Capture the cell that displays the provided text and extract its [X, Y] central coordinate. 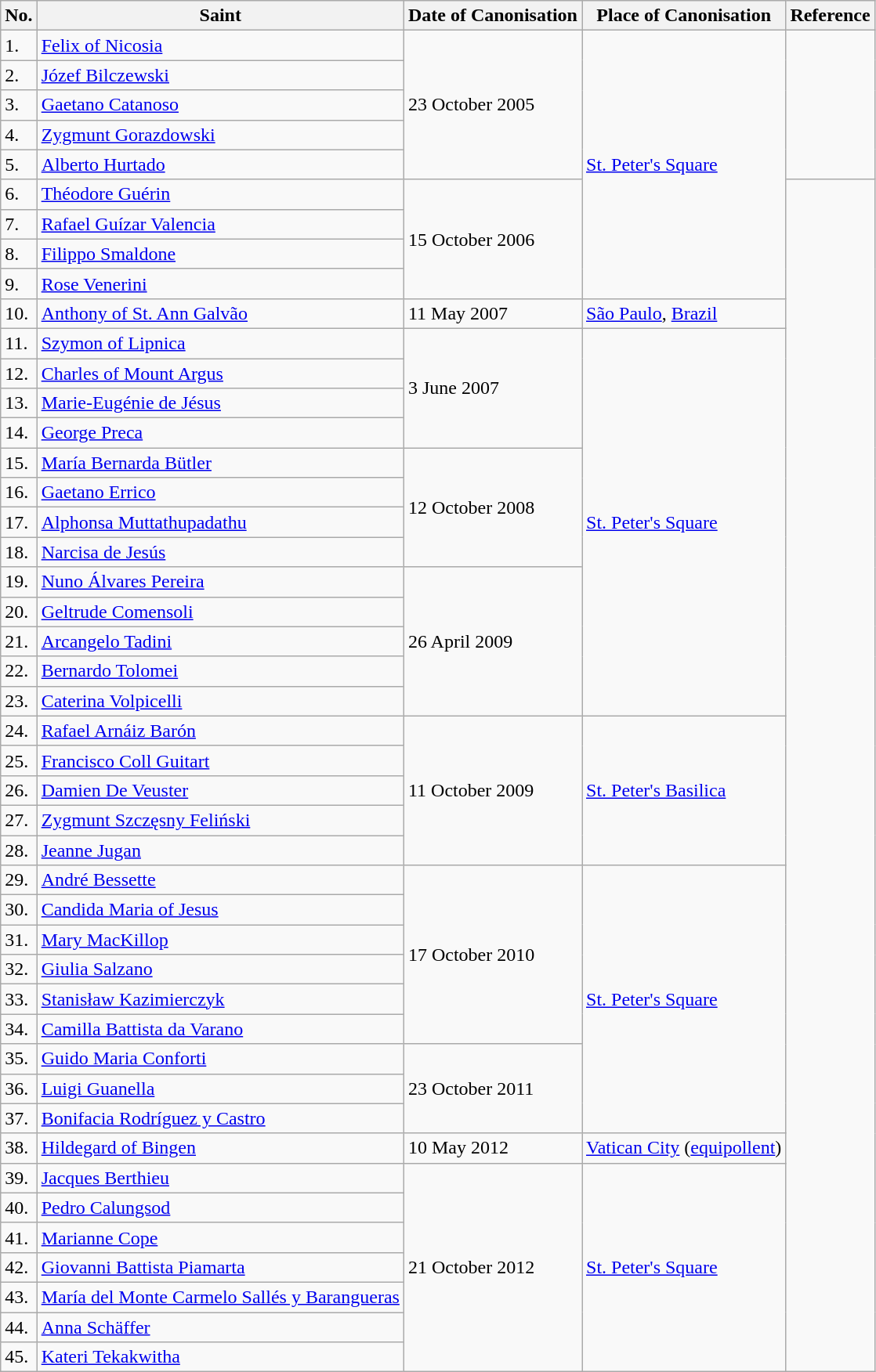
21 October 2012 [492, 1267]
Zygmunt Gorazdowski [220, 135]
Francisco Coll Guitart [220, 760]
María Bernarda Bütler [220, 463]
George Preca [220, 433]
5. [19, 164]
45. [19, 1357]
17. [19, 522]
38. [19, 1148]
André Bessette [220, 880]
Arcangelo Tadini [220, 641]
4. [19, 135]
São Paulo, Brazil [683, 313]
15. [19, 463]
Rose Venerini [220, 283]
16. [19, 493]
Anna Schäffer [220, 1327]
30. [19, 910]
Mary MacKillop [220, 940]
Vatican City (equipollent) [683, 1148]
Anthony of St. Ann Galvão [220, 313]
3 June 2007 [492, 388]
Bonifacia Rodríguez y Castro [220, 1118]
35. [19, 1059]
Giulia Salzano [220, 969]
19. [19, 582]
11. [19, 343]
23 October 2011 [492, 1089]
22. [19, 671]
21. [19, 641]
26. [19, 790]
11 May 2007 [492, 313]
Marianne Cope [220, 1237]
43. [19, 1297]
20. [19, 612]
María del Monte Carmelo Sallés y Barangueras [220, 1297]
Szymon of Lipnica [220, 343]
Théodore Guérin [220, 194]
14. [19, 433]
Narcisa de Jesús [220, 552]
42. [19, 1267]
Pedro Calungsod [220, 1208]
32. [19, 969]
Zygmunt Szczęsny Feliński [220, 820]
Charles of Mount Argus [220, 374]
10. [19, 313]
Jeanne Jugan [220, 850]
8. [19, 254]
25. [19, 760]
27. [19, 820]
Stanisław Kazimierczyk [220, 999]
Alberto Hurtado [220, 164]
Jacques Berthieu [220, 1178]
Geltrude Comensoli [220, 612]
13. [19, 403]
23. [19, 701]
Hildegard of Bingen [220, 1148]
44. [19, 1327]
24. [19, 731]
39. [19, 1178]
Marie-Eugénie de Jésus [220, 403]
Giovanni Battista Piamarta [220, 1267]
37. [19, 1118]
17 October 2010 [492, 955]
2. [19, 75]
Damien De Veuster [220, 790]
Guido Maria Conforti [220, 1059]
No. [19, 16]
41. [19, 1237]
Filippo Smaldone [220, 254]
33. [19, 999]
15 October 2006 [492, 239]
Luigi Guanella [220, 1089]
12 October 2008 [492, 507]
36. [19, 1089]
Camilla Battista da Varano [220, 1029]
Saint [220, 16]
34. [19, 1029]
9. [19, 283]
Rafael Guízar Valencia [220, 224]
31. [19, 940]
10 May 2012 [492, 1148]
28. [19, 850]
11 October 2009 [492, 790]
7. [19, 224]
Józef Bilczewski [220, 75]
18. [19, 552]
Gaetano Errico [220, 493]
Alphonsa Muttathupadathu [220, 522]
12. [19, 374]
Place of Canonisation [683, 16]
Gaetano Catanoso [220, 105]
23 October 2005 [492, 105]
40. [19, 1208]
29. [19, 880]
Kateri Tekakwitha [220, 1357]
Bernardo Tolomei [220, 671]
Candida Maria of Jesus [220, 910]
Caterina Volpicelli [220, 701]
Date of Canonisation [492, 16]
26 April 2009 [492, 641]
Nuno Álvares Pereira [220, 582]
6. [19, 194]
3. [19, 105]
St. Peter's Basilica [683, 790]
Rafael Arnáiz Barón [220, 731]
Felix of Nicosia [220, 45]
Reference [831, 16]
1. [19, 45]
